Determine the [X, Y] coordinate at the center of the cell enclosing the given text.  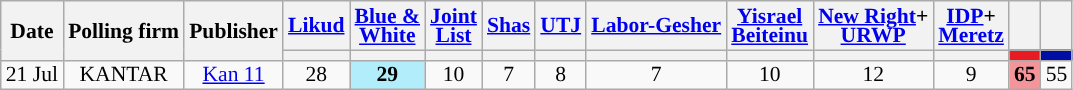
29 [388, 75]
Date [32, 30]
Publisher [234, 30]
New Right+URWP [873, 26]
Shas [508, 26]
55 [1057, 75]
21 Jul [32, 75]
UTJ [560, 26]
IDP+Meretz [971, 26]
Kan 11 [234, 75]
65 [1025, 75]
Labor-Gesher [656, 26]
JointList [454, 26]
8 [560, 75]
9 [971, 75]
Likud [316, 26]
YisraelBeiteinu [770, 26]
28 [316, 75]
Blue &White [388, 26]
Polling firm [124, 30]
12 [873, 75]
KANTAR [124, 75]
